Scan for the cell matching the given text and deliver its [x, y] coordinate at center. 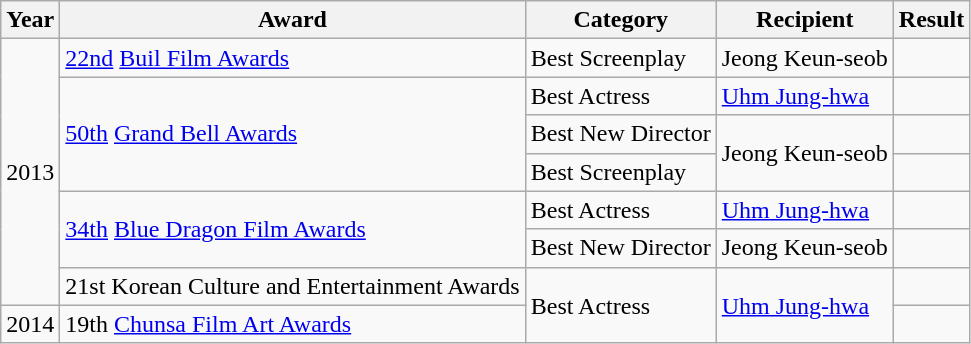
Award [292, 20]
Year [30, 20]
19th Chunsa Film Art Awards [292, 324]
2014 [30, 324]
22nd Buil Film Awards [292, 58]
Result [931, 20]
34th Blue Dragon Film Awards [292, 229]
50th Grand Bell Awards [292, 134]
21st Korean Culture and Entertainment Awards [292, 286]
Category [620, 20]
2013 [30, 172]
Recipient [804, 20]
